Determine the [X, Y] coordinate at the center of the cell enclosing the given text.  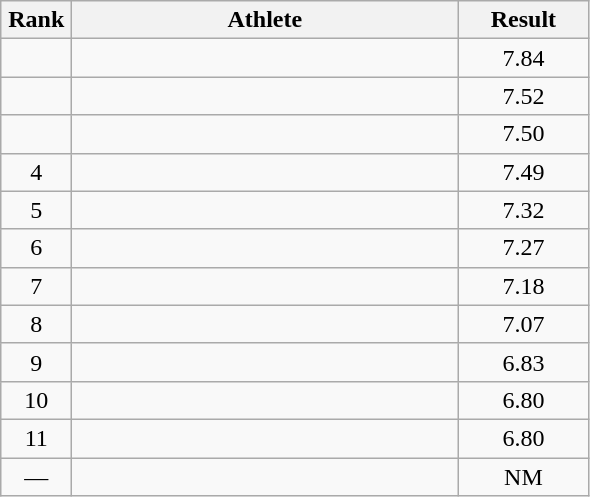
7.52 [524, 96]
— [36, 477]
4 [36, 172]
11 [36, 438]
NM [524, 477]
7.50 [524, 134]
7.84 [524, 58]
7.18 [524, 286]
10 [36, 400]
Athlete [265, 20]
8 [36, 324]
7.32 [524, 210]
Result [524, 20]
5 [36, 210]
7 [36, 286]
6 [36, 248]
7.07 [524, 324]
7.49 [524, 172]
9 [36, 362]
7.27 [524, 248]
Rank [36, 20]
6.83 [524, 362]
